Return the [X, Y] coordinate for the center point of the cell that contains the specified text.  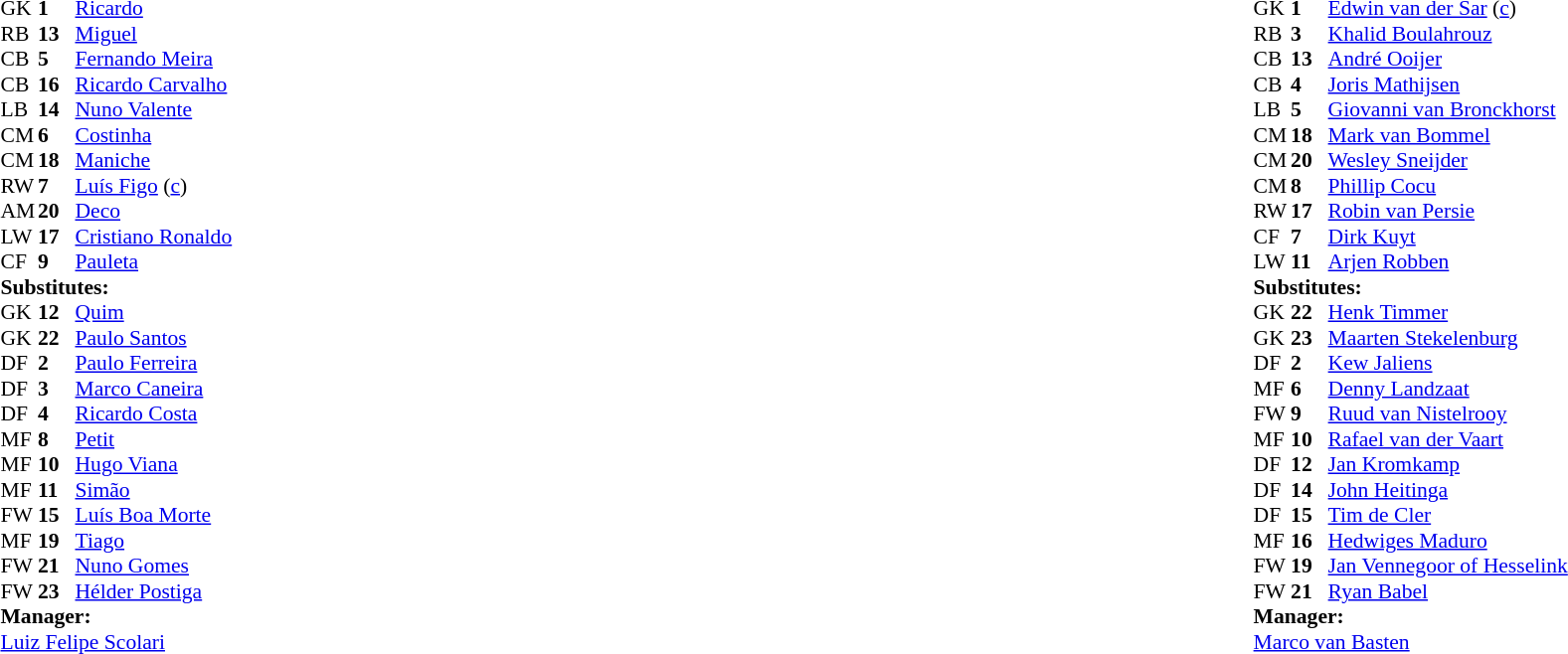
Petit [154, 439]
Ricardo Costa [154, 414]
Cristiano Ronaldo [154, 237]
Khalid Boulahrouz [1448, 34]
Dirk Kuyt [1448, 237]
Kew Jaliens [1448, 363]
Henk Timmer [1448, 313]
Arjen Robben [1448, 261]
Wesley Sneijder [1448, 160]
John Heitinga [1448, 490]
Tiago [154, 541]
Giovanni van Bronckhorst [1448, 110]
Luís Boa Morte [154, 516]
Nuno Valente [154, 110]
Marco Caneira [154, 389]
Maarten Stekelenburg [1448, 338]
Quim [154, 313]
Pauleta [154, 261]
Rafael van der Vaart [1448, 439]
Costinha [154, 135]
Paulo Ferreira [154, 363]
Paulo Santos [154, 338]
Nuno Gomes [154, 566]
Phillip Cocu [1448, 186]
Hedwiges Maduro [1448, 541]
Joris Mathijsen [1448, 84]
Mark van Bommel [1448, 135]
AM [19, 212]
Luís Figo (c) [154, 186]
Hugo Viana [154, 464]
Ricardo Carvalho [154, 84]
Jan Kromkamp [1448, 464]
Maniche [154, 160]
Jan Vennegoor of Hesselink [1448, 566]
Ruud van Nistelrooy [1448, 414]
Fernando Meira [154, 59]
Hélder Postiga [154, 591]
André Ooijer [1448, 59]
Denny Landzaat [1448, 389]
Robin van Persie [1448, 212]
Tim de Cler [1448, 516]
Deco [154, 212]
Miguel [154, 34]
Ryan Babel [1448, 591]
Simão [154, 490]
